From the cell containing the given text, extract its center point as [X, Y] coordinate. 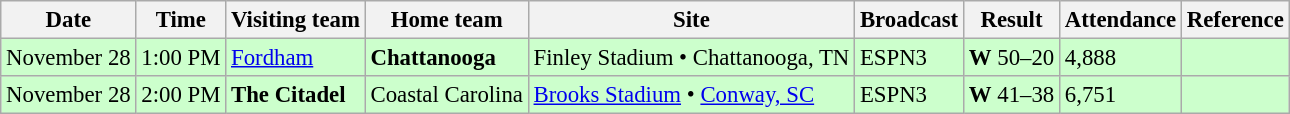
Site [691, 20]
W 50–20 [1011, 58]
Fordham [296, 58]
Visiting team [296, 20]
Home team [446, 20]
The Citadel [296, 95]
Chattanooga [446, 58]
Broadcast [910, 20]
Time [181, 20]
Coastal Carolina [446, 95]
Brooks Stadium • Conway, SC [691, 95]
1:00 PM [181, 58]
6,751 [1121, 95]
Finley Stadium • Chattanooga, TN [691, 58]
W 41–38 [1011, 95]
Reference [1235, 20]
2:00 PM [181, 95]
Date [68, 20]
Attendance [1121, 20]
4,888 [1121, 58]
Result [1011, 20]
